From the cell containing the given text, extract its center point as [x, y] coordinate. 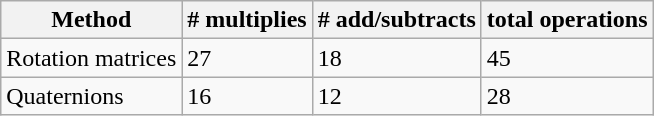
Method [92, 20]
Rotation matrices [92, 58]
16 [247, 96]
# multiplies [247, 20]
18 [396, 58]
Quaternions [92, 96]
# add/subtracts [396, 20]
45 [567, 58]
12 [396, 96]
total operations [567, 20]
28 [567, 96]
27 [247, 58]
